Detect which cell encompasses the target text, then output its (x, y) center coordinate. 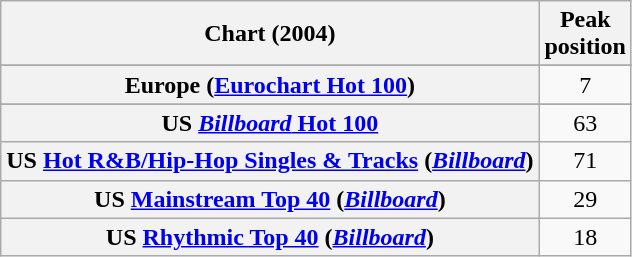
7 (585, 85)
71 (585, 161)
Peakposition (585, 34)
63 (585, 123)
29 (585, 199)
US Billboard Hot 100 (270, 123)
US Mainstream Top 40 (Billboard) (270, 199)
18 (585, 237)
Europe (Eurochart Hot 100) (270, 85)
Chart (2004) (270, 34)
US Rhythmic Top 40 (Billboard) (270, 237)
US Hot R&B/Hip-Hop Singles & Tracks (Billboard) (270, 161)
